Identify which cell holds the provided text, then report its (x, y) central coordinate. 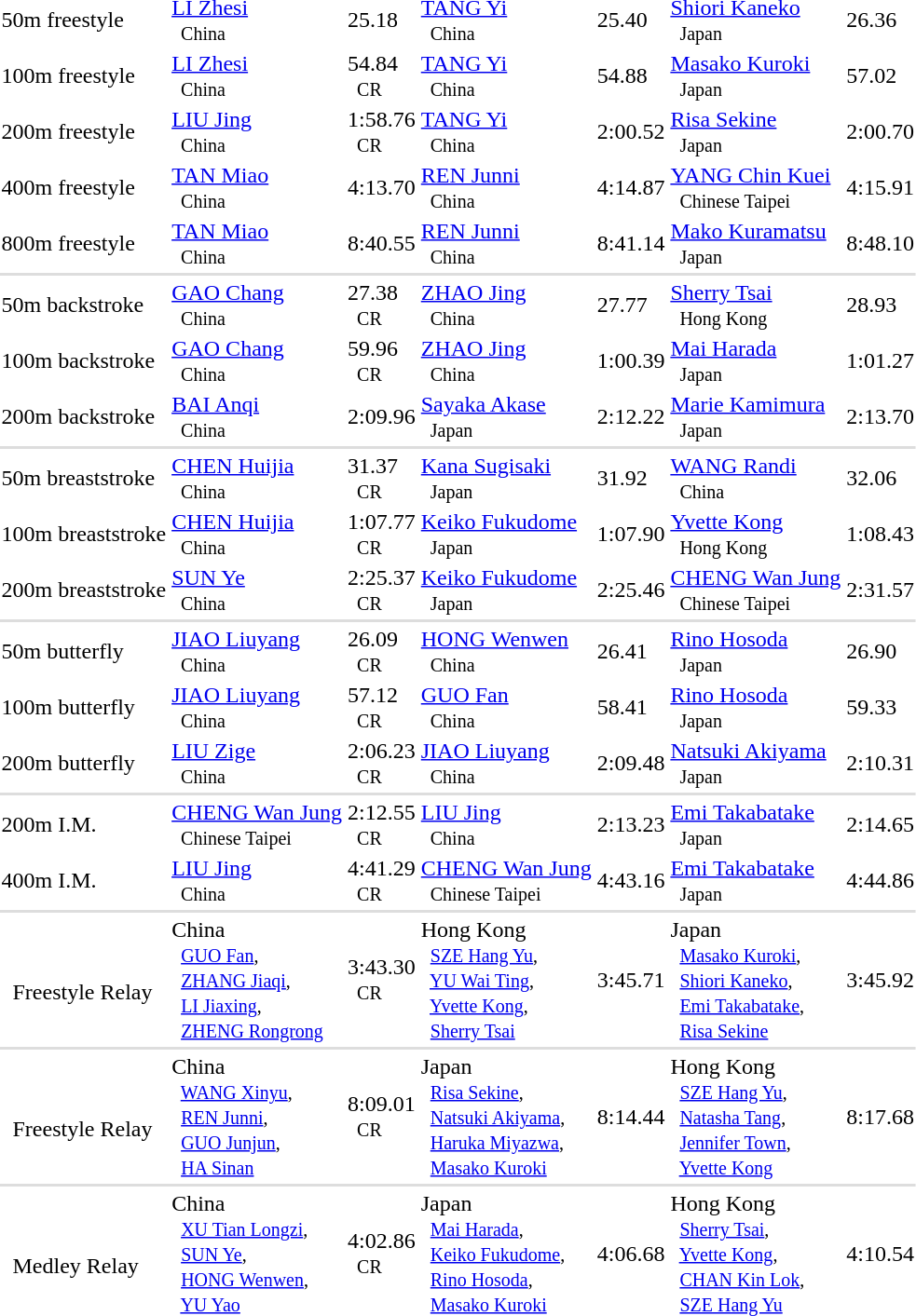
4:44.86 (881, 881)
Kana Sugisaki Japan (506, 479)
2:14.65 (881, 825)
WANG Randi China (756, 479)
4:41.29 CR (382, 881)
Sherry Tsai Hong Kong (756, 305)
Japan Masako Kuroki, Shiori Kaneko, Emi Takabatake, Risa Sekine (756, 980)
YANG Chin Kuei Chinese Taipei (756, 188)
3:43.30 CR (382, 980)
2:10.31 (881, 764)
2:06.23 CR (382, 764)
1:08.43 (881, 535)
LIU Zige China (257, 764)
Mako Kuramatsu Japan (756, 244)
8:14.44 (631, 1117)
Risa Sekine Japan (756, 132)
4:43.16 (631, 881)
54.84 CR (382, 76)
50m butterfly (84, 652)
200m breaststroke (84, 590)
100m butterfly (84, 708)
2:25.46 (631, 590)
800m freestyle (84, 244)
57.02 (881, 76)
100m backstroke (84, 361)
2:25.37 CR (382, 590)
100m freestyle (84, 76)
8:17.68 (881, 1117)
57.12 CR (382, 708)
1:58.76 CR (382, 132)
2:12.22 (631, 417)
2:00.52 (631, 132)
50m breaststroke (84, 479)
100m breaststroke (84, 535)
BAI Anqi China (257, 417)
4:13.70 (382, 188)
26.90 (881, 652)
1:07.90 (631, 535)
GUO Fan China (506, 708)
31.37 CR (382, 479)
26.41 (631, 652)
8:40.55 (382, 244)
31.92 (631, 479)
26.09 CR (382, 652)
400m freestyle (84, 188)
1:00.39 (631, 361)
China GUO Fan, ZHANG Jiaqi, LI Jiaxing, ZHENG Rongrong (257, 980)
Japan Risa Sekine, Natsuki Akiyama, Haruka Miyazwa, Masako Kuroki (506, 1117)
58.41 (631, 708)
2:13.23 (631, 825)
2:09.48 (631, 764)
32.06 (881, 479)
4:14.87 (631, 188)
Sayaka Akase Japan (506, 417)
8:48.10 (881, 244)
3:45.92 (881, 980)
28.93 (881, 305)
54.88 (631, 76)
2:12.55 CR (382, 825)
China WANG Xinyu, REN Junni, GUO Junjun, HA Sinan (257, 1117)
200m butterfly (84, 764)
8:09.01 CR (382, 1117)
59.33 (881, 708)
Hong Kong SZE Hang Yu, YU Wai Ting, Yvette Kong, Sherry Tsai (506, 980)
200m freestyle (84, 132)
8:41.14 (631, 244)
27.77 (631, 305)
2:00.70 (881, 132)
Masako Kuroki Japan (756, 76)
Yvette Kong Hong Kong (756, 535)
LI Zhesi China (257, 76)
SUN Ye China (257, 590)
Natsuki Akiyama Japan (756, 764)
59.96 CR (382, 361)
2:09.96 (382, 417)
200m I.M. (84, 825)
1:07.77 CR (382, 535)
400m I.M. (84, 881)
Mai Harada Japan (756, 361)
2:13.70 (881, 417)
3:45.71 (631, 980)
Marie Kamimura Japan (756, 417)
4:15.91 (881, 188)
50m backstroke (84, 305)
Hong Kong SZE Hang Yu, Natasha Tang, Jennifer Town, Yvette Kong (756, 1117)
200m backstroke (84, 417)
27.38 CR (382, 305)
1:01.27 (881, 361)
2:31.57 (881, 590)
HONG Wenwen China (506, 652)
